Pinpoint the cell where the given text exists, returning its (x, y) midpoint coordinate. 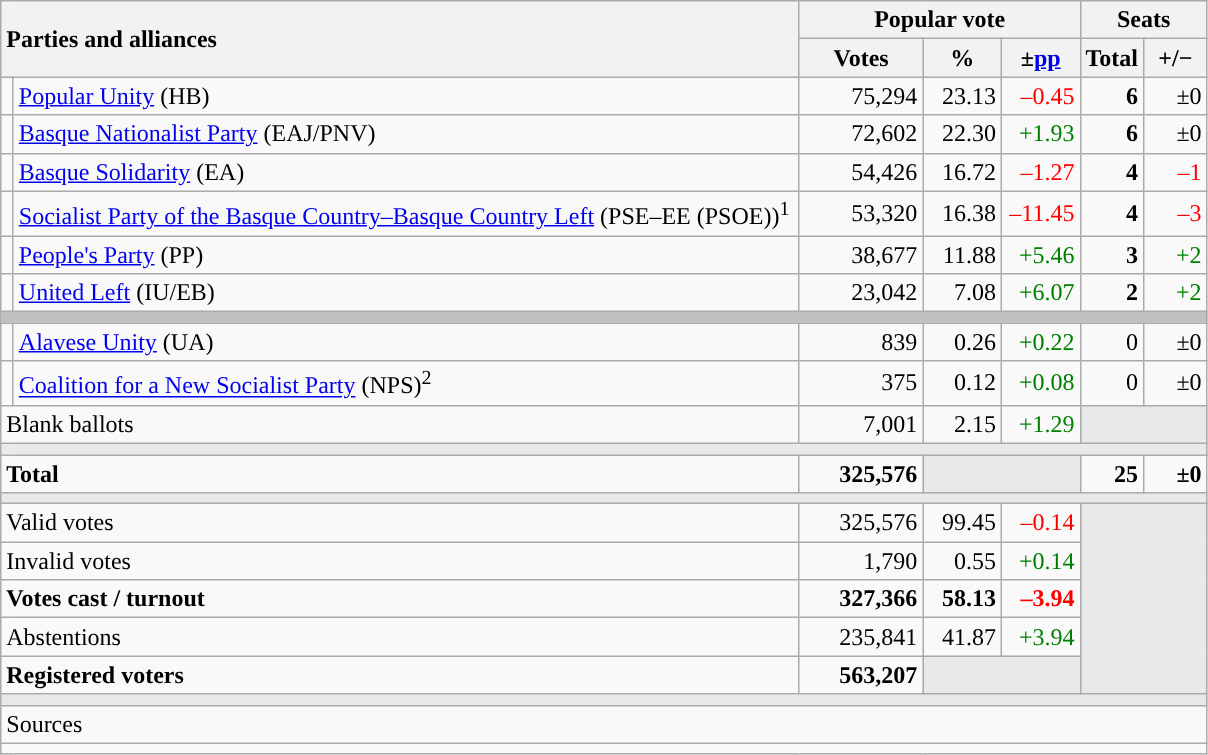
839 (861, 342)
+/− (1176, 58)
Sources (604, 724)
±pp (1040, 58)
0.26 (962, 342)
–0.14 (1040, 523)
1,790 (861, 561)
327,366 (861, 599)
Basque Solidarity (EA) (406, 172)
72,602 (861, 134)
Socialist Party of the Basque Country–Basque Country Left (PSE–EE (PSOE))1 (406, 214)
Valid votes (400, 523)
Registered voters (400, 675)
Parties and alliances (400, 39)
0.12 (962, 384)
United Left (IU/EB) (406, 293)
25 (1112, 474)
563,207 (861, 675)
22.30 (962, 134)
Seats (1144, 20)
Votes (861, 58)
2 (1112, 293)
7,001 (861, 424)
Basque Nationalist Party (EAJ/PNV) (406, 134)
–1.27 (1040, 172)
–11.45 (1040, 214)
–3.94 (1040, 599)
+3.94 (1040, 637)
375 (861, 384)
11.88 (962, 255)
Coalition for a New Socialist Party (NPS)2 (406, 384)
58.13 (962, 599)
–1 (1176, 172)
+0.08 (1040, 384)
–3 (1176, 214)
+1.29 (1040, 424)
% (962, 58)
38,677 (861, 255)
People's Party (PP) (406, 255)
75,294 (861, 96)
Alavese Unity (UA) (406, 342)
Abstentions (400, 637)
235,841 (861, 637)
7.08 (962, 293)
53,320 (861, 214)
+6.07 (1040, 293)
Popular vote (940, 20)
23.13 (962, 96)
16.38 (962, 214)
+5.46 (1040, 255)
23,042 (861, 293)
3 (1112, 255)
54,426 (861, 172)
16.72 (962, 172)
Blank ballots (400, 424)
Invalid votes (400, 561)
2.15 (962, 424)
+0.14 (1040, 561)
+1.93 (1040, 134)
+0.22 (1040, 342)
–0.45 (1040, 96)
Popular Unity (HB) (406, 96)
0.55 (962, 561)
41.87 (962, 637)
Votes cast / turnout (400, 599)
99.45 (962, 523)
